Determine the (X, Y) coordinate at the center of the cell enclosing the given text.  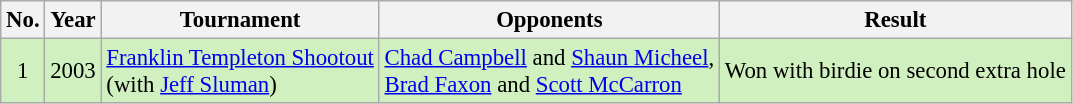
Won with birdie on second extra hole (895, 72)
Year (73, 20)
No. (23, 20)
Chad Campbell and Shaun Micheel, Brad Faxon and Scott McCarron (549, 72)
Franklin Templeton Shootout(with Jeff Sluman) (240, 72)
Result (895, 20)
Opponents (549, 20)
1 (23, 72)
Tournament (240, 20)
2003 (73, 72)
